Determine the [X, Y] coordinate at the center of the cell enclosing the given text.  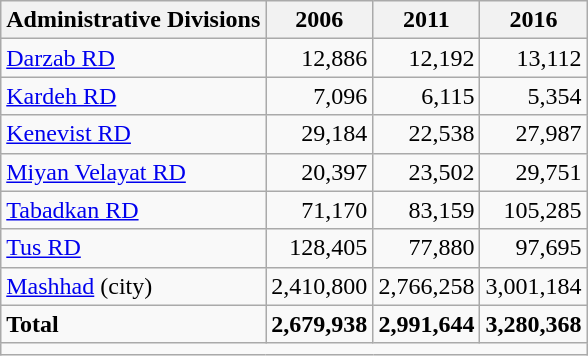
12,192 [426, 58]
77,880 [426, 248]
5,354 [534, 96]
97,695 [534, 248]
Kardeh RD [134, 96]
128,405 [320, 248]
83,159 [426, 210]
Tabadkan RD [134, 210]
13,112 [534, 58]
27,987 [534, 134]
29,184 [320, 134]
71,170 [320, 210]
23,502 [426, 172]
105,285 [534, 210]
29,751 [534, 172]
Miyan Velayat RD [134, 172]
2,991,644 [426, 324]
2011 [426, 20]
2006 [320, 20]
3,001,184 [534, 286]
20,397 [320, 172]
3,280,368 [534, 324]
2,766,258 [426, 286]
Mashhad (city) [134, 286]
Darzab RD [134, 58]
7,096 [320, 96]
12,886 [320, 58]
Administrative Divisions [134, 20]
Total [134, 324]
22,538 [426, 134]
Tus RD [134, 248]
2,410,800 [320, 286]
2,679,938 [320, 324]
6,115 [426, 96]
Kenevist RD [134, 134]
2016 [534, 20]
